Return the (X, Y) coordinate for the center point of the cell that contains the specified text.  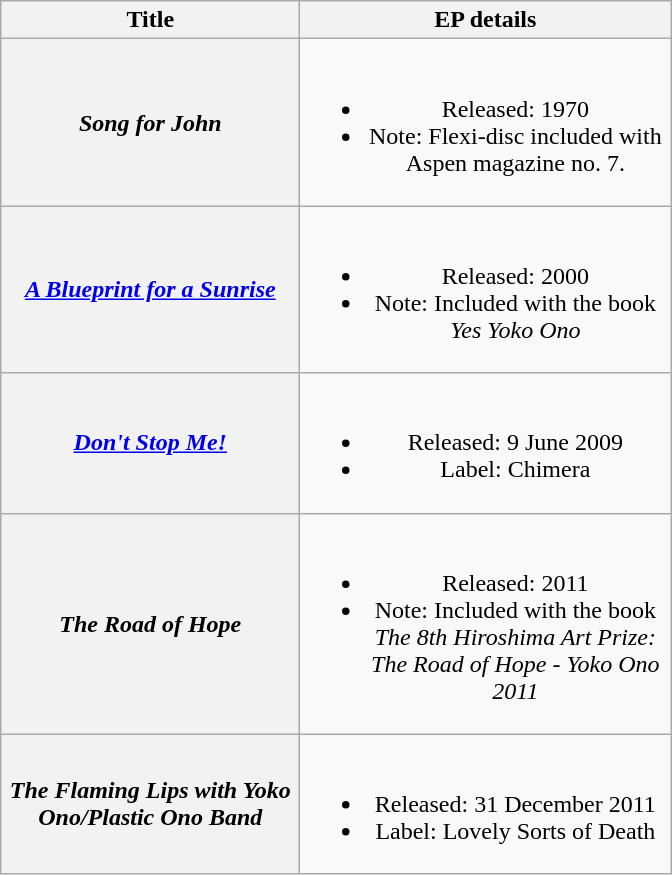
Released: 2000Note: Included with the book Yes Yoko Ono (486, 290)
Released: 1970Note: Flexi-disc included with Aspen magazine no. 7. (486, 122)
A Blueprint for a Sunrise (150, 290)
Don't Stop Me! (150, 443)
Released: 31 December 2011Label: Lovely Sorts of Death (486, 804)
Released: 9 June 2009Label: Chimera (486, 443)
Released: 2011Note: Included with the book The 8th Hiroshima Art Prize: The Road of Hope - Yoko Ono 2011 (486, 624)
The Flaming Lips with Yoko Ono/Plastic Ono Band (150, 804)
Song for John (150, 122)
The Road of Hope (150, 624)
EP details (486, 20)
Title (150, 20)
